Provide the [x, y] coordinate of the cell's center where the given text is located.  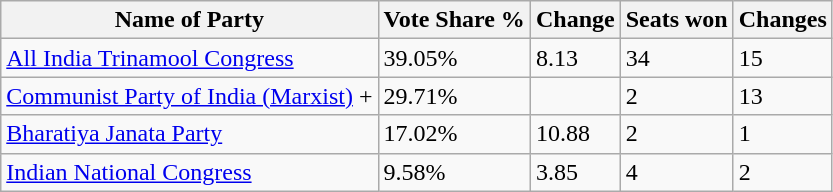
Change [575, 20]
Changes [782, 20]
Name of Party [190, 20]
1 [782, 134]
Indian National Congress [190, 172]
34 [676, 58]
Seats won [676, 20]
17.02% [454, 134]
Vote Share % [454, 20]
9.58% [454, 172]
10.88 [575, 134]
13 [782, 96]
All India Trinamool Congress [190, 58]
15 [782, 58]
3.85 [575, 172]
Bharatiya Janata Party [190, 134]
8.13 [575, 58]
4 [676, 172]
Communist Party of India (Marxist) + [190, 96]
39.05% [454, 58]
29.71% [454, 96]
